For the text-containing cell, return its midpoint in [X, Y] coordinate format. 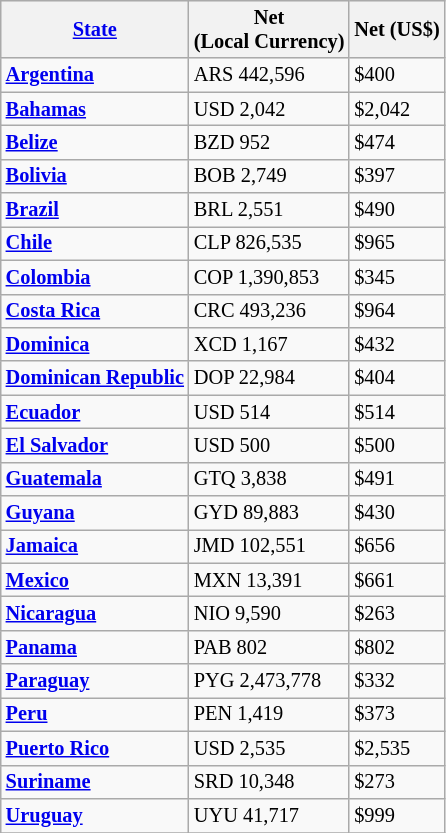
SRD 10,348 [269, 782]
BZD 952 [269, 142]
Dominican Republic [95, 378]
$2,042 [396, 109]
Ecuador [95, 412]
$273 [396, 782]
Bolivia [95, 176]
Guyana [95, 513]
JMD 102,551 [269, 546]
Net (US$) [396, 29]
$474 [396, 142]
USD 2,042 [269, 109]
Nicaragua [95, 613]
Guatemala [95, 479]
USD 2,535 [269, 748]
State [95, 29]
Colombia [95, 277]
Puerto Rico [95, 748]
Uruguay [95, 815]
CLP 826,535 [269, 243]
Argentina [95, 75]
$397 [396, 176]
Costa Rica [95, 311]
Peru [95, 714]
Dominica [95, 344]
$2,535 [396, 748]
$656 [396, 546]
$999 [396, 815]
$661 [396, 580]
$332 [396, 681]
Belize [95, 142]
PEN 1,419 [269, 714]
$400 [396, 75]
PAB 802 [269, 647]
BOB 2,749 [269, 176]
Bahamas [95, 109]
DOP 22,984 [269, 378]
$432 [396, 344]
USD 514 [269, 412]
CRC 493,236 [269, 311]
Panama [95, 647]
GTQ 3,838 [269, 479]
GYD 89,883 [269, 513]
Suriname [95, 782]
$404 [396, 378]
Mexico [95, 580]
ARS 442,596 [269, 75]
$263 [396, 613]
$345 [396, 277]
Paraguay [95, 681]
Chile [95, 243]
$965 [396, 243]
UYU 41,717 [269, 815]
PYG 2,473,778 [269, 681]
Brazil [95, 210]
Jamaica [95, 546]
BRL 2,551 [269, 210]
$490 [396, 210]
$964 [396, 311]
El Salvador [95, 445]
Net(Local Currency) [269, 29]
$514 [396, 412]
COP 1,390,853 [269, 277]
MXN 13,391 [269, 580]
$802 [396, 647]
$373 [396, 714]
NIO 9,590 [269, 613]
$491 [396, 479]
XCD 1,167 [269, 344]
$430 [396, 513]
USD 500 [269, 445]
$500 [396, 445]
